Search for the cell housing the specified text and yield its [X, Y] center coordinate. 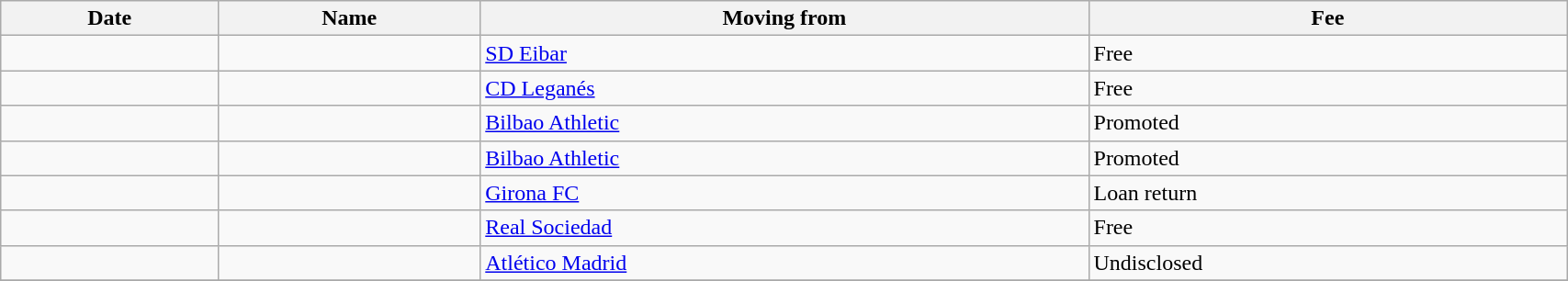
Atlético Madrid [784, 263]
Date [110, 18]
Undisclosed [1328, 263]
Real Sociedad [784, 228]
SD Eibar [784, 53]
CD Leganés [784, 88]
Name [349, 18]
Girona FC [784, 193]
Moving from [784, 18]
Loan return [1328, 193]
Fee [1328, 18]
